Identify which cell holds the provided text, then report its [X, Y] central coordinate. 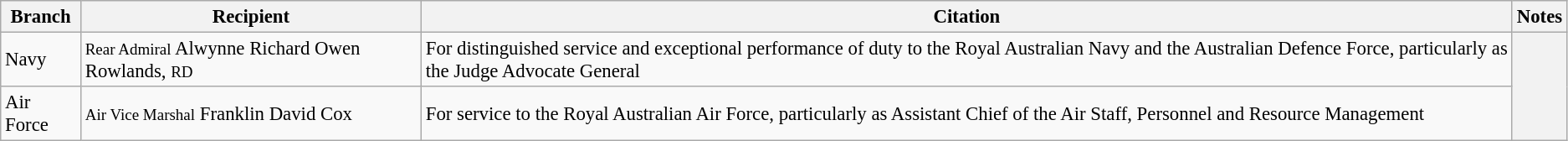
Recipient [251, 17]
Notes [1540, 17]
Branch [41, 17]
Navy [41, 60]
For service to the Royal Australian Air Force, particularly as Assistant Chief of the Air Staff, Personnel and Resource Management [966, 114]
Citation [966, 17]
Air Force [41, 114]
Rear Admiral Alwynne Richard Owen Rowlands, RD [251, 60]
Air Vice Marshal Franklin David Cox [251, 114]
